Return [x, y] of the center of cell containing provided text 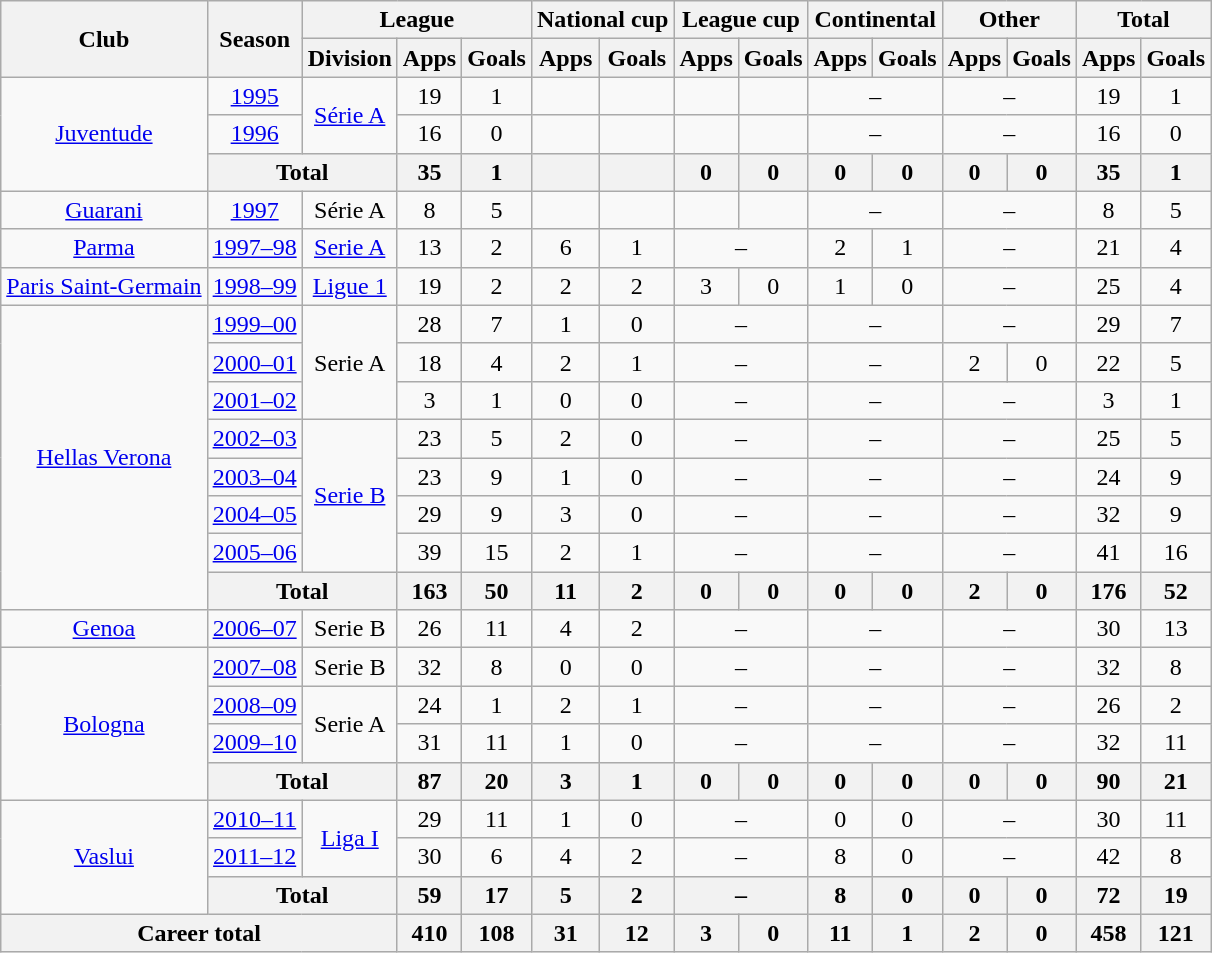
League cup [741, 20]
410 [429, 933]
41 [1108, 553]
1996 [254, 134]
2001–02 [254, 400]
176 [1108, 591]
42 [1108, 857]
Genoa [104, 629]
52 [1176, 591]
2000–01 [254, 362]
Season [254, 39]
Club [104, 39]
Bologna [104, 724]
2004–05 [254, 515]
2005–06 [254, 553]
Vaslui [104, 857]
Parma [104, 248]
2003–04 [254, 477]
Career total [200, 933]
1997–98 [254, 248]
National cup [602, 20]
League [416, 20]
59 [429, 895]
72 [1108, 895]
90 [1108, 781]
87 [429, 781]
Guarani [104, 210]
2006–07 [254, 629]
12 [637, 933]
2010–11 [254, 819]
Division [350, 58]
Ligue 1 [350, 286]
2008–09 [254, 705]
39 [429, 553]
108 [497, 933]
1995 [254, 96]
1998–99 [254, 286]
17 [497, 895]
22 [1108, 362]
Liga I [350, 838]
Continental [875, 20]
Juventude [104, 134]
121 [1176, 933]
18 [429, 362]
163 [429, 591]
458 [1108, 933]
50 [497, 591]
2009–10 [254, 743]
1997 [254, 210]
Paris Saint-Germain [104, 286]
20 [497, 781]
Hellas Verona [104, 457]
15 [497, 553]
28 [429, 324]
1999–00 [254, 324]
Other [1009, 20]
2011–12 [254, 857]
2007–08 [254, 667]
2002–03 [254, 438]
